Scan for the cell matching the given text and deliver its (x, y) coordinate at center. 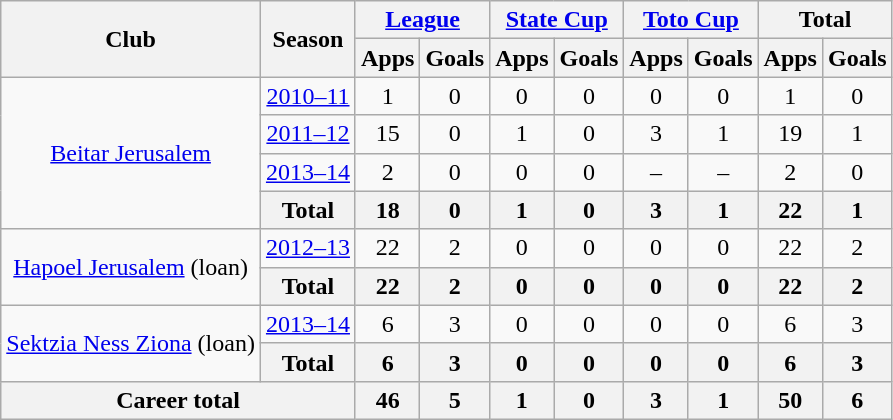
Beitar Jerusalem (131, 153)
19 (790, 134)
5 (455, 400)
Club (131, 39)
Career total (178, 400)
Hapoel Jerusalem (loan) (131, 267)
2010–11 (308, 96)
State Cup (557, 20)
League (422, 20)
Season (308, 39)
18 (387, 210)
2012–13 (308, 248)
2011–12 (308, 134)
46 (387, 400)
15 (387, 134)
50 (790, 400)
Sektzia Ness Ziona (loan) (131, 343)
Toto Cup (691, 20)
